For the text-containing cell, return its midpoint in (X, Y) coordinate format. 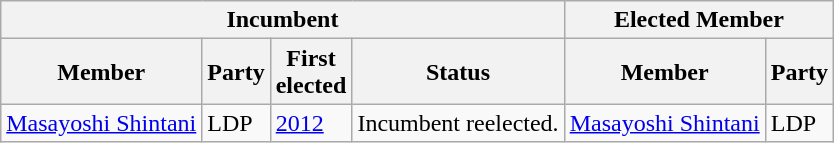
Elected Member (698, 20)
Incumbent reelected. (458, 123)
2012 (311, 123)
Status (458, 72)
Incumbent (282, 20)
Firstelected (311, 72)
